Identify which cell holds the provided text, then report its [x, y] central coordinate. 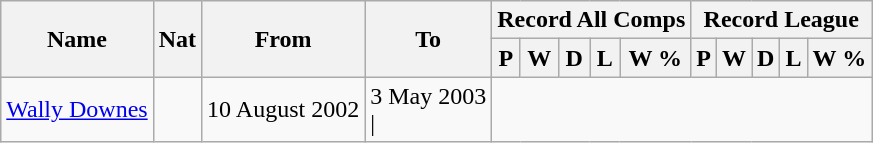
To [428, 39]
Wally Downes [77, 110]
Record League [782, 20]
Record All Comps [592, 20]
10 August 2002 [284, 110]
Name [77, 39]
From [284, 39]
3 May 2003| [428, 110]
Nat [177, 39]
